Detect which cell encompasses the target text, then output its [X, Y] center coordinate. 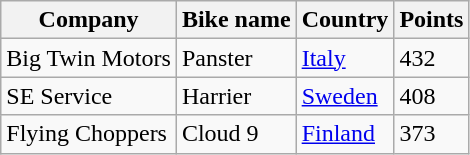
Big Twin Motors [89, 58]
SE Service [89, 96]
Points [432, 20]
Cloud 9 [236, 134]
Company [89, 20]
Flying Choppers [89, 134]
Italy [345, 58]
Harrier [236, 96]
Panster [236, 58]
Bike name [236, 20]
373 [432, 134]
Sweden [345, 96]
408 [432, 96]
Finland [345, 134]
Country [345, 20]
432 [432, 58]
